Identify which cell holds the provided text, then report its [X, Y] central coordinate. 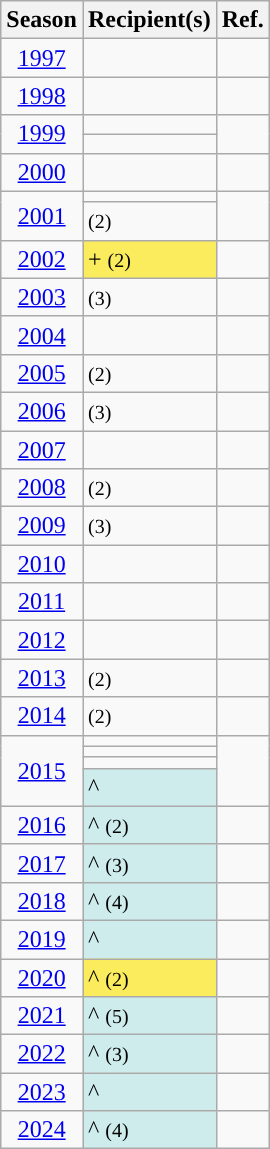
1999 [42, 134]
2009 [42, 526]
Recipient(s) [149, 20]
2010 [42, 564]
2001 [42, 216]
2003 [42, 297]
2005 [42, 373]
2000 [42, 172]
2022 [42, 1054]
Ref. [242, 20]
2007 [42, 449]
2014 [42, 716]
2012 [42, 640]
1998 [42, 96]
2017 [42, 863]
2011 [42, 602]
2006 [42, 411]
2016 [42, 825]
2020 [42, 977]
2018 [42, 901]
2004 [42, 335]
2024 [42, 1130]
2019 [42, 939]
+ (2) [149, 259]
Season [42, 20]
2023 [42, 1092]
2015 [42, 770]
^ (5) [149, 1016]
2008 [42, 488]
2013 [42, 678]
2002 [42, 259]
2021 [42, 1016]
1997 [42, 58]
